Locate the cell with the specified text and output its (X, Y) center coordinate. 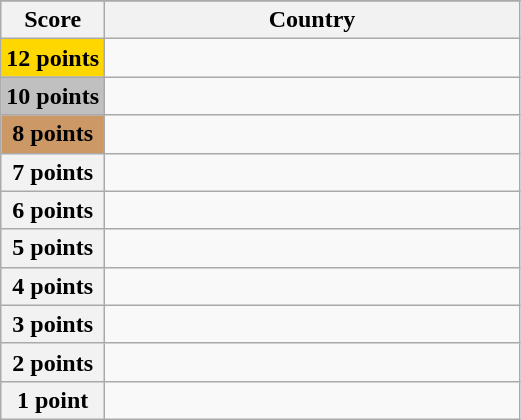
10 points (53, 96)
Country (312, 20)
1 point (53, 400)
6 points (53, 210)
Score (53, 20)
2 points (53, 362)
4 points (53, 286)
3 points (53, 324)
7 points (53, 172)
12 points (53, 58)
8 points (53, 134)
5 points (53, 248)
